For the text-containing cell, return its midpoint in [X, Y] coordinate format. 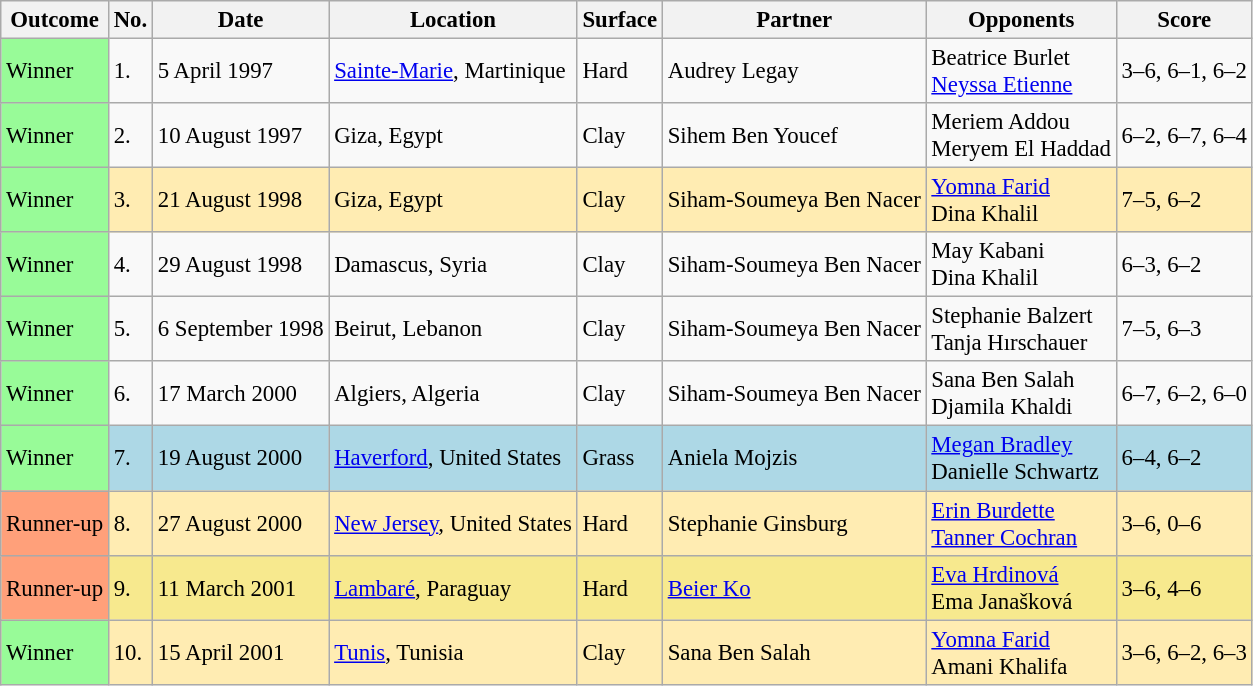
Outcome [55, 20]
Surface [620, 20]
29 August 1998 [240, 264]
Lambaré, Paraguay [453, 588]
19 August 2000 [240, 458]
7–5, 6–2 [1184, 200]
Haverford, United States [453, 458]
Sana Ben Salah [794, 652]
Meriem Addou Meryem El Haddad [1021, 136]
3. [130, 200]
Sana Ben Salah Djamila Khaldi [1021, 394]
10 August 1997 [240, 136]
Opponents [1021, 20]
May Kabani Dina Khalil [1021, 264]
No. [130, 20]
10. [130, 652]
Algiers, Algeria [453, 394]
11 March 2001 [240, 588]
Beier Ko [794, 588]
6–4, 6–2 [1184, 458]
27 August 2000 [240, 524]
Tunis, Tunisia [453, 652]
Grass [620, 458]
6 September 1998 [240, 330]
3–6, 0–6 [1184, 524]
6–2, 6–7, 6–4 [1184, 136]
5 April 1997 [240, 72]
Megan Bradley Danielle Schwartz [1021, 458]
3–6, 6–2, 6–3 [1184, 652]
Erin Burdette Tanner Cochran [1021, 524]
New Jersey, United States [453, 524]
7–5, 6–3 [1184, 330]
Beirut, Lebanon [453, 330]
9. [130, 588]
Damascus, Syria [453, 264]
6. [130, 394]
Eva Hrdinová Ema Janašková [1021, 588]
6–7, 6–2, 6–0 [1184, 394]
Partner [794, 20]
Aniela Mojzis [794, 458]
5. [130, 330]
Sainte-Marie, Martinique [453, 72]
1. [130, 72]
3–6, 6–1, 6–2 [1184, 72]
Date [240, 20]
Yomna Farid Amani Khalifa [1021, 652]
4. [130, 264]
7. [130, 458]
6–3, 6–2 [1184, 264]
8. [130, 524]
Stephanie Ginsburg [794, 524]
Stephanie Balzert Tanja Hırschauer [1021, 330]
2. [130, 136]
15 April 2001 [240, 652]
21 August 1998 [240, 200]
Location [453, 20]
Score [1184, 20]
Yomna Farid Dina Khalil [1021, 200]
Beatrice Burlet Neyssa Etienne [1021, 72]
Sihem Ben Youcef [794, 136]
3–6, 4–6 [1184, 588]
Audrey Legay [794, 72]
17 March 2000 [240, 394]
